Scan for the cell matching the given text and deliver its [x, y] coordinate at center. 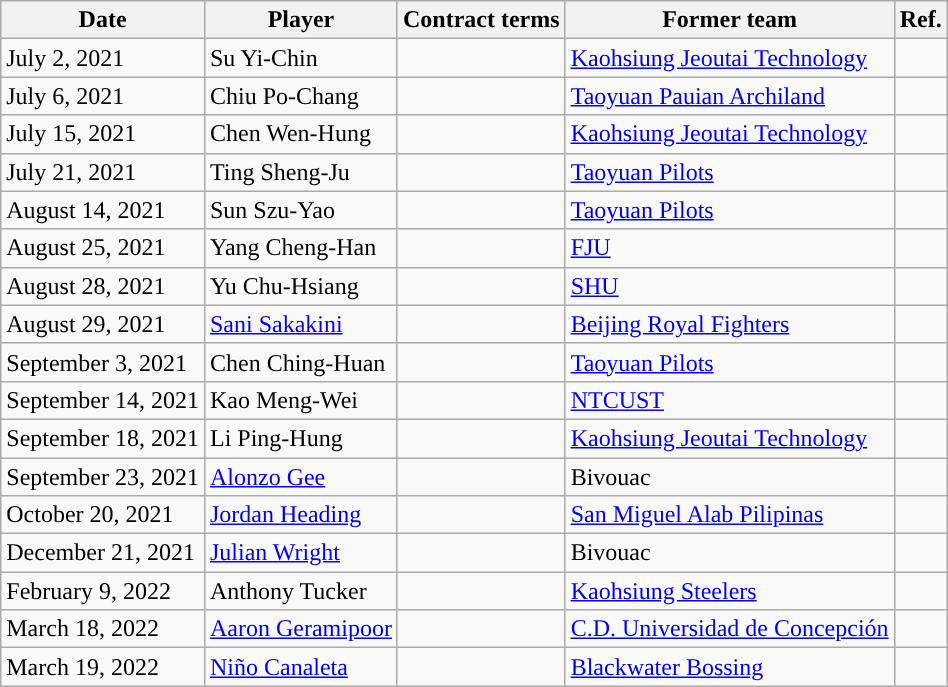
San Miguel Alab Pilipinas [730, 515]
March 19, 2022 [103, 667]
Taoyuan Pauian Archiland [730, 96]
Date [103, 20]
Beijing Royal Fighters [730, 324]
July 6, 2021 [103, 96]
Blackwater Bossing [730, 667]
Niño Canaleta [300, 667]
Kao Meng-Wei [300, 400]
July 21, 2021 [103, 172]
Chen Wen-Hung [300, 134]
August 28, 2021 [103, 286]
September 3, 2021 [103, 362]
Player [300, 20]
September 23, 2021 [103, 477]
Sun Szu-Yao [300, 210]
Aaron Geramipoor [300, 629]
NTCUST [730, 400]
Li Ping-Hung [300, 438]
Yu Chu-Hsiang [300, 286]
August 29, 2021 [103, 324]
July 15, 2021 [103, 134]
C.D. Universidad de Concepción [730, 629]
Alonzo Gee [300, 477]
Su Yi-Chin [300, 58]
Sani Sakakini [300, 324]
SHU [730, 286]
August 25, 2021 [103, 248]
October 20, 2021 [103, 515]
Jordan Heading [300, 515]
Chiu Po-Chang [300, 96]
Kaohsiung Steelers [730, 591]
FJU [730, 248]
February 9, 2022 [103, 591]
Yang Cheng-Han [300, 248]
Ref. [920, 20]
Ting Sheng-Ju [300, 172]
March 18, 2022 [103, 629]
Anthony Tucker [300, 591]
August 14, 2021 [103, 210]
Former team [730, 20]
September 14, 2021 [103, 400]
December 21, 2021 [103, 553]
July 2, 2021 [103, 58]
Chen Ching-Huan [300, 362]
Julian Wright [300, 553]
Contract terms [481, 20]
September 18, 2021 [103, 438]
